Return the (X, Y) coordinate for the center point of the cell that contains the specified text.  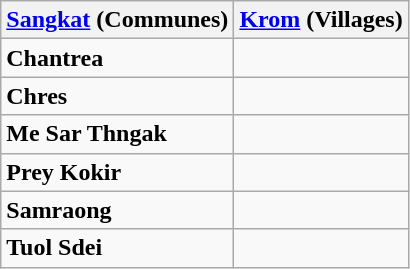
Tuol Sdei (118, 248)
Samraong (118, 210)
Chres (118, 96)
Prey Kokir (118, 172)
Me Sar Thngak (118, 134)
Krom (Villages) (321, 20)
Chantrea (118, 58)
Sangkat (Communes) (118, 20)
